Output the (x, y) coordinate of the center of the cell containing the given text.  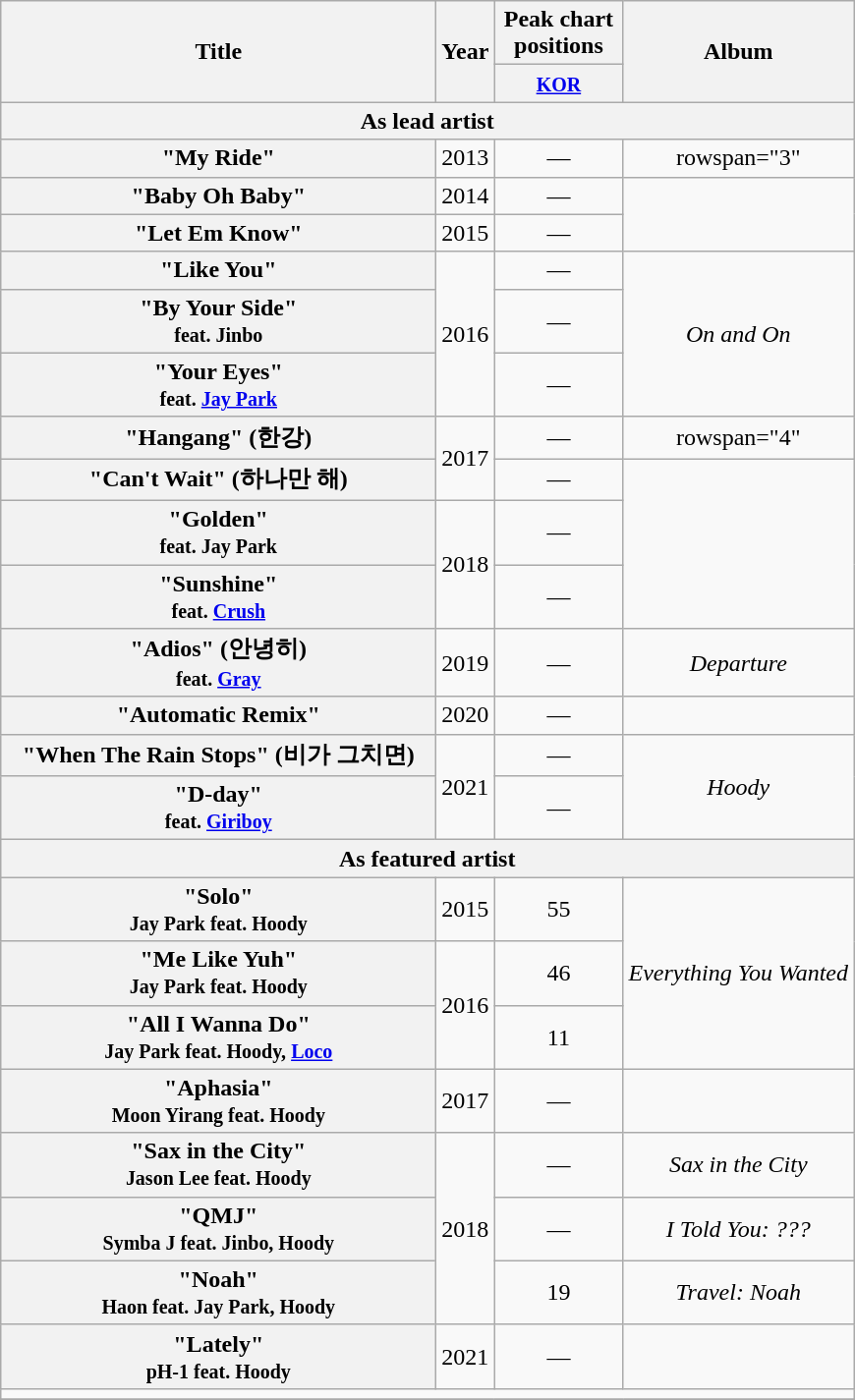
Title (218, 51)
As featured artist (427, 859)
19 (558, 1293)
"Let Em Know" (218, 233)
2014 (466, 196)
"Hangang" (한강) (218, 438)
"Noah"Haon feat. Jay Park, Hoody (218, 1293)
rowspan="4" (739, 438)
"Adios" (안녕히)feat. Gray (218, 663)
"Lately"pH-1 feat. Hoody (218, 1356)
"By Your Side"feat. Jinbo (218, 320)
"Baby Oh Baby" (218, 196)
Peak chart positions (558, 33)
2019 (466, 663)
11 (558, 1037)
KOR (558, 84)
I Told You: ??? (739, 1228)
On and On (739, 334)
"When The Rain Stops" (비가 그치면) (218, 755)
Album (739, 51)
"Like You" (218, 270)
"D-day"feat. Giriboy (218, 808)
Departure (739, 663)
"Can't Wait" (하나만 해) (218, 479)
"Me Like Yuh"Jay Park feat. Hoody (218, 973)
Sax in the City (739, 1165)
As lead artist (427, 121)
Year (466, 51)
Hoody (739, 787)
2020 (466, 715)
rowspan="3" (739, 158)
"Solo"Jay Park feat. Hoody (218, 910)
"Sunshine"feat. Crush (218, 595)
Everything You Wanted (739, 973)
Travel: Noah (739, 1293)
55 (558, 910)
"Automatic Remix" (218, 715)
"Aphasia"Moon Yirang feat. Hoody (218, 1100)
46 (558, 973)
"Sax in the City"Jason Lee feat. Hoody (218, 1165)
"Golden"feat. Jay Park (218, 532)
"QMJ"Symba J feat. Jinbo, Hoody (218, 1228)
"All I Wanna Do"Jay Park feat. Hoody, Loco (218, 1037)
2013 (466, 158)
"Your Eyes"feat. Jay Park (218, 385)
"My Ride" (218, 158)
